Return the [X, Y] coordinate for the center point of the cell that contains the specified text.  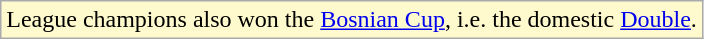
League champions also won the Bosnian Cup, i.e. the domestic Double. [352, 20]
